Return the [x, y] coordinate for the center point of the cell that contains the specified text.  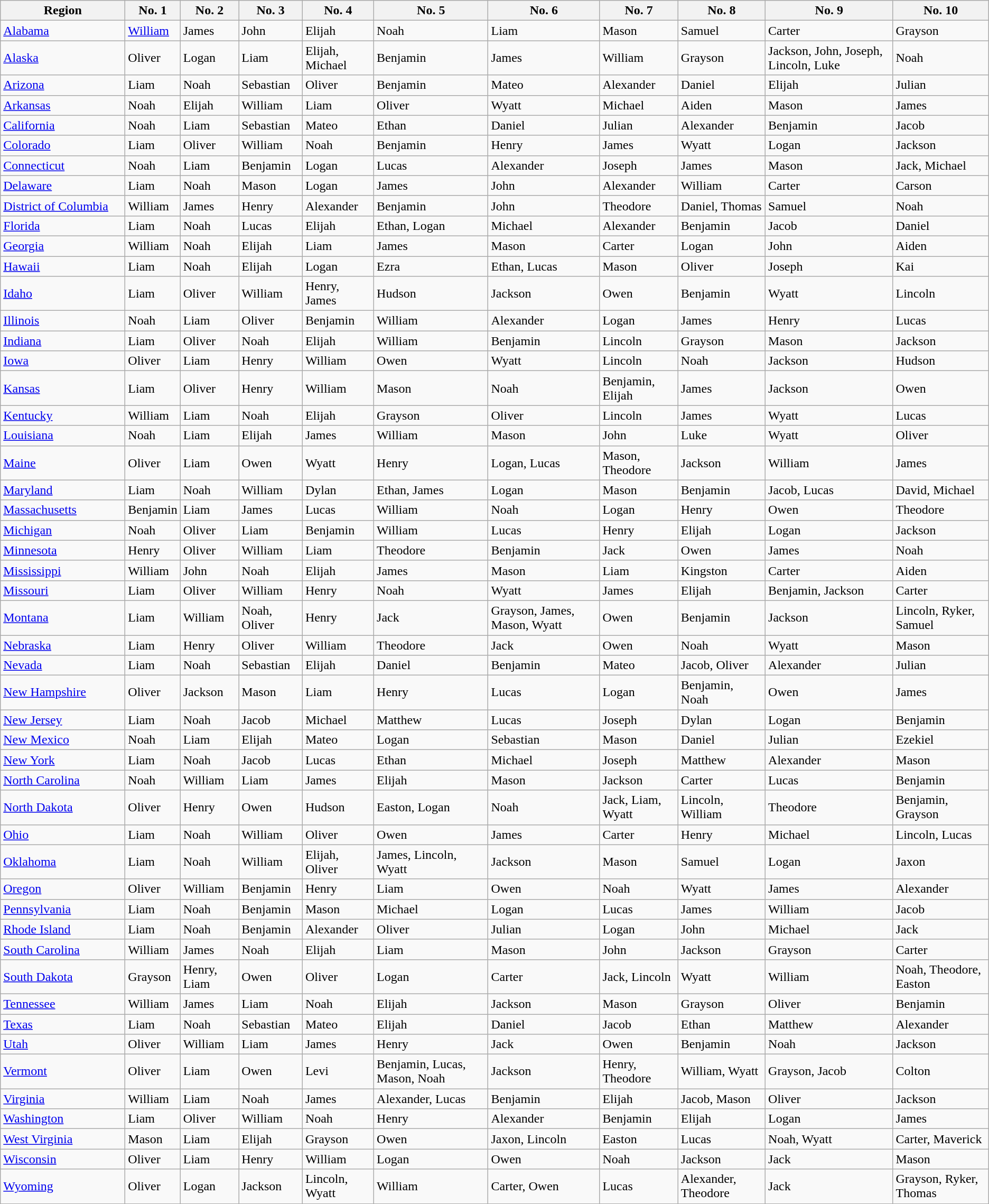
Lincoln, William [722, 808]
District of Columbia [63, 206]
Delaware [63, 186]
No. 9 [829, 11]
New York [63, 760]
West Virginia [63, 1139]
New Mexico [63, 740]
Jacob, Lucas [829, 490]
Daniel, Thomas [722, 206]
New Hampshire [63, 692]
Jacob, Mason [722, 1099]
Ezra [431, 266]
Utah [63, 1044]
No. 2 [209, 11]
Iowa [63, 361]
Noah, Oliver [270, 617]
No. 7 [639, 11]
Arizona [63, 85]
Ethan, Lucas [544, 266]
Arkansas [63, 105]
Carter, Owen [544, 1186]
Kai [940, 266]
Hawaii [63, 266]
Washington [63, 1119]
Colorado [63, 145]
Benjamin, Lucas, Mason, Noah [431, 1072]
No. 5 [431, 11]
Ethan, Logan [431, 226]
Ohio [63, 835]
Massachusetts [63, 510]
No. 10 [940, 11]
North Dakota [63, 808]
Pennsylvania [63, 909]
Colton [940, 1072]
Region [63, 11]
Oregon [63, 889]
Easton, Logan [431, 808]
Jackson, John, Joseph, Lincoln, Luke [829, 58]
Alaska [63, 58]
Lincoln, Wyatt [338, 1186]
Lincoln, Lucas [940, 835]
Connecticut [63, 165]
Texas [63, 1024]
Alexander, Lucas [431, 1099]
Maryland [63, 490]
North Carolina [63, 780]
Benjamin, Grayson [940, 808]
Grayson, James, Mason, Wyatt [544, 617]
Easton [639, 1139]
Louisiana [63, 436]
Wyoming [63, 1186]
Benjamin, Jackson [829, 590]
Indiana [63, 341]
Missouri [63, 590]
Logan, Lucas [544, 463]
Wisconsin [63, 1159]
Oklahoma [63, 862]
Florida [63, 226]
California [63, 125]
Mississippi [63, 570]
Virginia [63, 1099]
Minnesota [63, 550]
Alabama [63, 31]
Nevada [63, 665]
No. 1 [153, 11]
Lincoln, Ryker, Samuel [940, 617]
No. 8 [722, 11]
Elijah, Oliver [338, 862]
Noah, Wyatt [829, 1139]
Jaxon [940, 862]
Rhode Island [63, 929]
Kingston [722, 570]
South Dakota [63, 977]
Michigan [63, 530]
Alexander, Theodore [722, 1186]
Montana [63, 617]
Jaxon, Lincoln [544, 1139]
Jack, Liam, Wyatt [639, 808]
William, Wyatt [722, 1072]
Carter, Maverick [940, 1139]
Levi [338, 1072]
No. 6 [544, 11]
Jack, Lincoln [639, 977]
No. 4 [338, 11]
Henry, James [338, 294]
Idaho [63, 294]
Maine [63, 463]
Ezekiel [940, 740]
David, Michael [940, 490]
Grayson, Ryker, Thomas [940, 1186]
Vermont [63, 1072]
Luke [722, 436]
Illinois [63, 321]
Benjamin, Elijah [639, 388]
Nebraska [63, 645]
No. 3 [270, 11]
Jack, Michael [940, 165]
Elijah, Michael [338, 58]
Georgia [63, 246]
Mason, Theodore [639, 463]
Carson [940, 186]
James, Lincoln, Wyatt [431, 862]
Jacob, Oliver [722, 665]
Henry, Theodore [639, 1072]
New Jersey [63, 720]
Tennessee [63, 1004]
Benjamin, Noah [722, 692]
Grayson, Jacob [829, 1072]
Kentucky [63, 415]
Ethan, James [431, 490]
Kansas [63, 388]
South Carolina [63, 949]
Noah, Theodore, Easton [940, 977]
Henry, Liam [209, 977]
